Pinpoint the cell where the given text exists, returning its (X, Y) midpoint coordinate. 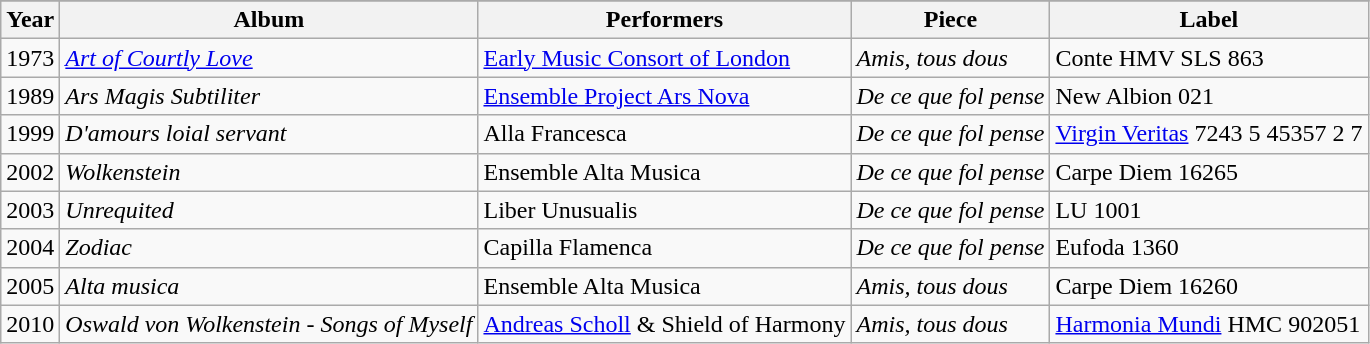
1999 (30, 134)
1989 (30, 96)
Alla Francesca (664, 134)
Album (269, 20)
Unrequited (269, 210)
Eufoda 1360 (1209, 248)
Performers (664, 20)
Harmonia Mundi HMC 902051 (1209, 324)
Carpe Diem 16265 (1209, 172)
Zodiac (269, 248)
2005 (30, 286)
2004 (30, 248)
Conte HMV SLS 863 (1209, 58)
Label (1209, 20)
D'amours loial servant (269, 134)
Piece (950, 20)
Liber Unusualis (664, 210)
New Albion 021 (1209, 96)
Wolkenstein (269, 172)
2002 (30, 172)
2010 (30, 324)
Capilla Flamenca (664, 248)
Andreas Scholl & Shield of Harmony (664, 324)
Art of Courtly Love (269, 58)
2003 (30, 210)
LU 1001 (1209, 210)
Early Music Consort of London (664, 58)
1973 (30, 58)
Year (30, 20)
Ars Magis Subtiliter (269, 96)
Alta musica (269, 286)
Oswald von Wolkenstein - Songs of Myself (269, 324)
Ensemble Project Ars Nova (664, 96)
Virgin Veritas 7243 5 45357 2 7 (1209, 134)
Carpe Diem 16260 (1209, 286)
